Return [X, Y] of the center of cell containing provided text 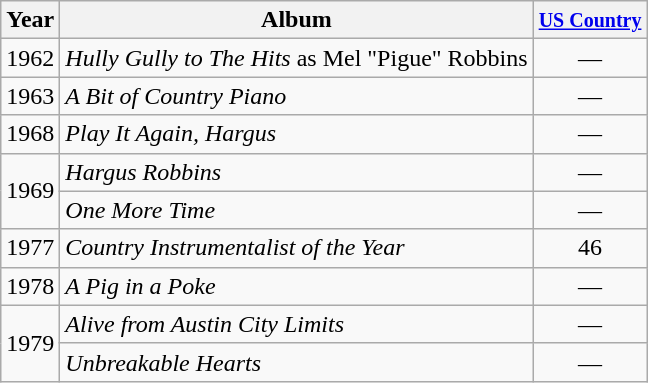
Unbreakable Hearts [296, 362]
US Country [590, 20]
1979 [30, 343]
Hully Gully to The Hits as Mel "Pigue" Robbins [296, 58]
1978 [30, 286]
One More Time [296, 210]
Year [30, 20]
1962 [30, 58]
1969 [30, 191]
1968 [30, 134]
1963 [30, 96]
A Bit of Country Piano [296, 96]
A Pig in a Poke [296, 286]
Alive from Austin City Limits [296, 324]
Hargus Robbins [296, 172]
Country Instrumentalist of the Year [296, 248]
1977 [30, 248]
46 [590, 248]
Play It Again, Hargus [296, 134]
Album [296, 20]
